Find where the given text appears and provide that cell's center as (X, Y) coordinate. 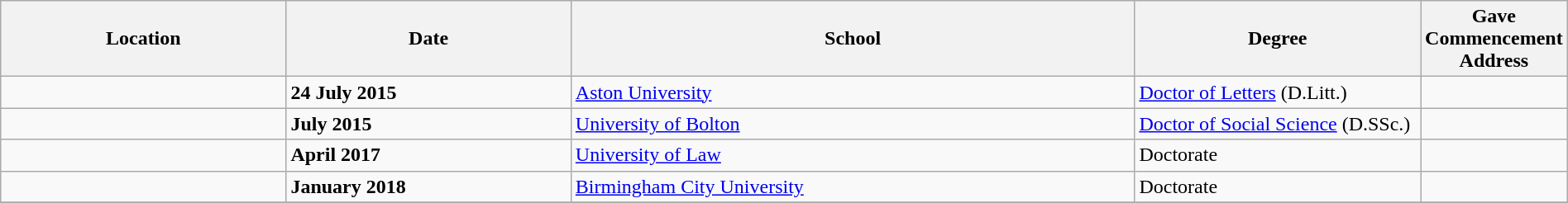
Aston University (853, 92)
Doctor of Social Science (D.SSc.) (1278, 124)
Date (428, 39)
Doctor of Letters (D.Litt.) (1278, 92)
University of Bolton (853, 124)
Degree (1278, 39)
School (853, 39)
Birmingham City University (853, 186)
Gave Commencement Address (1494, 39)
24 July 2015 (428, 92)
July 2015 (428, 124)
January 2018 (428, 186)
April 2017 (428, 155)
Location (144, 39)
University of Law (853, 155)
